Output the [x, y] coordinate of the center of the cell containing the given text.  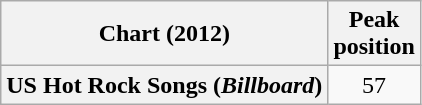
Peakposition [374, 34]
US Hot Rock Songs (Billboard) [164, 85]
Chart (2012) [164, 34]
57 [374, 85]
